For the text-containing cell, return its midpoint in (X, Y) coordinate format. 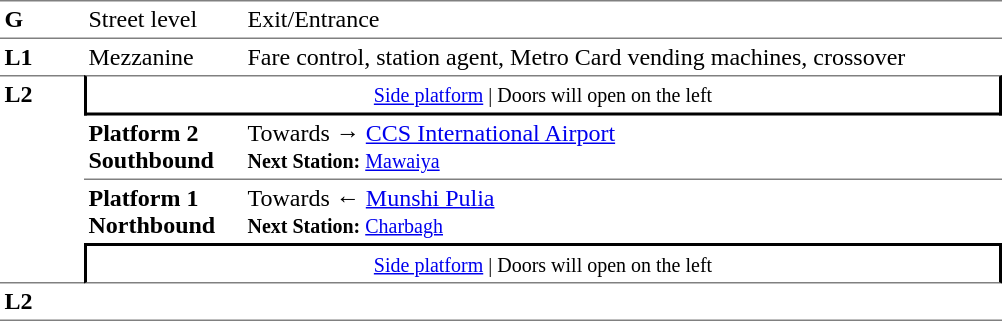
L1 (42, 57)
Towards ← Munshi PuliaNext Station: Charbagh (622, 212)
G (42, 20)
Fare control, station agent, Metro Card vending machines, crossover (622, 57)
L2 (42, 179)
Platform 2Southbound (164, 148)
Towards → CCS International AirportNext Station: Mawaiya (622, 148)
Exit/Entrance (622, 20)
Platform 1Northbound (164, 212)
Mezzanine (164, 57)
Street level (164, 20)
